Find where the given text appears and provide that cell's center as (x, y) coordinate. 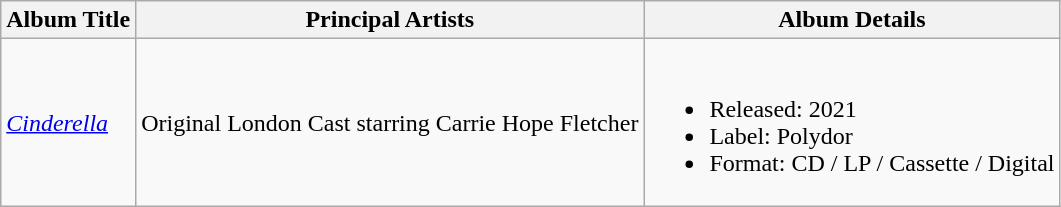
Original London Cast starring Carrie Hope Fletcher (390, 122)
Cinderella (68, 122)
Released: 2021Label: PolydorFormat: CD / LP / Cassette / Digital (852, 122)
Principal Artists (390, 20)
Album Title (68, 20)
Album Details (852, 20)
